Return the [x, y] coordinate for the center point of the cell that contains the specified text.  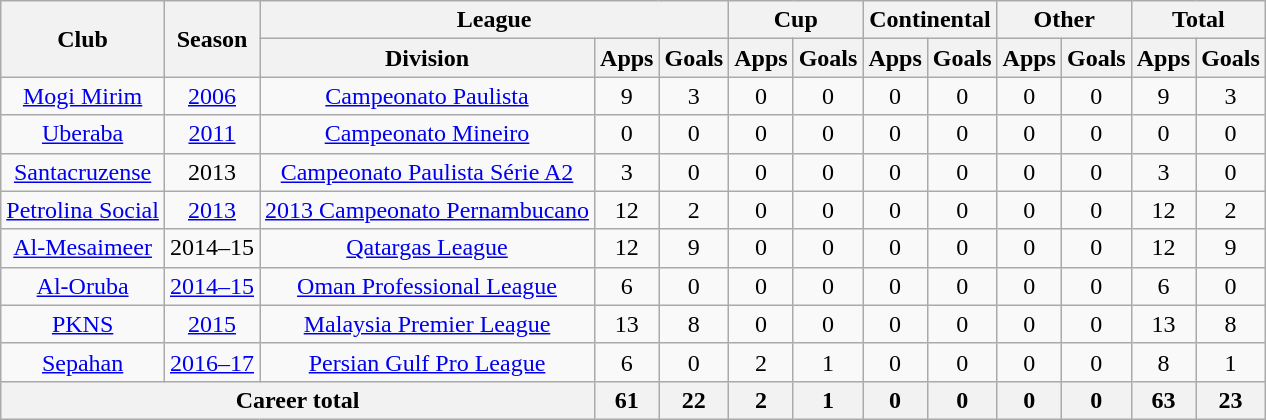
Season [212, 39]
Club [83, 39]
2006 [212, 96]
2013 Campeonato Pernambucano [428, 210]
Campeonato Paulista [428, 96]
Malaysia Premier League [428, 324]
Total [1198, 20]
Other [1064, 20]
Persian Gulf Pro League [428, 362]
Oman Professional League [428, 286]
63 [1163, 400]
23 [1231, 400]
Petrolina Social [83, 210]
Al-Oruba [83, 286]
Sepahan [83, 362]
Mogi Mirim [83, 96]
2015 [212, 324]
Division [428, 58]
PKNS [83, 324]
Career total [298, 400]
League [494, 20]
Qatargas League [428, 248]
Santacruzense [83, 172]
22 [694, 400]
2016–17 [212, 362]
61 [627, 400]
Al-Mesaimeer [83, 248]
Campeonato Paulista Série A2 [428, 172]
Uberaba [83, 134]
Cup [796, 20]
Campeonato Mineiro [428, 134]
Continental [930, 20]
2011 [212, 134]
